Scan for the cell matching the given text and deliver its (x, y) coordinate at center. 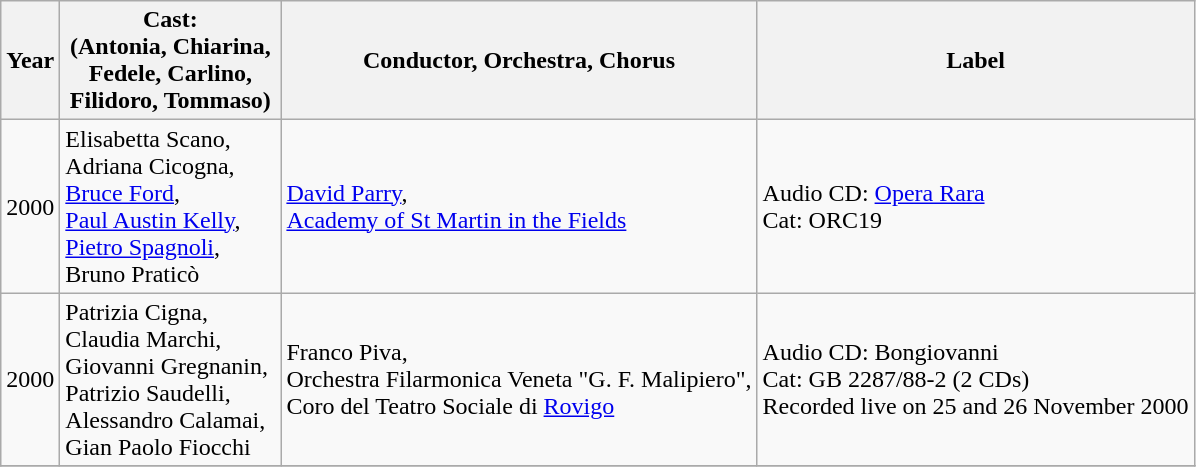
Conductor, Orchestra, Chorus (519, 60)
Label (976, 60)
Audio CD: Opera RaraCat: ORC19 (976, 206)
Patrizia Cigna,Claudia Marchi,Giovanni Gregnanin,Patrizio Saudelli,Alessandro Calamai,Gian Paolo Fiocchi (170, 380)
Year (30, 60)
Elisabetta Scano,Adriana Cicogna,Bruce Ford,Paul Austin Kelly,Pietro Spagnoli,Bruno Praticò (170, 206)
Audio CD: BongiovanniCat: GB 2287/88-2 (2 CDs)Recorded live on 25 and 26 November 2000 (976, 380)
Cast:(Antonia, Chiarina, Fedele, Carlino, Filidoro, Tommaso) (170, 60)
David Parry,Academy of St Martin in the Fields (519, 206)
Franco Piva,Orchestra Filarmonica Veneta "G. F. Malipiero",Coro del Teatro Sociale di Rovigo (519, 380)
